Output the (X, Y) coordinate of the center of the cell containing the given text.  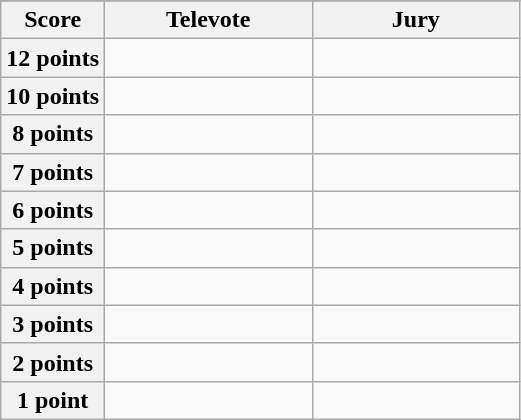
8 points (53, 134)
4 points (53, 286)
10 points (53, 96)
1 point (53, 400)
3 points (53, 324)
Jury (416, 20)
Televote (209, 20)
7 points (53, 172)
2 points (53, 362)
6 points (53, 210)
5 points (53, 248)
12 points (53, 58)
Score (53, 20)
